Return the (x, y) coordinate for the center point of the cell that contains the specified text.  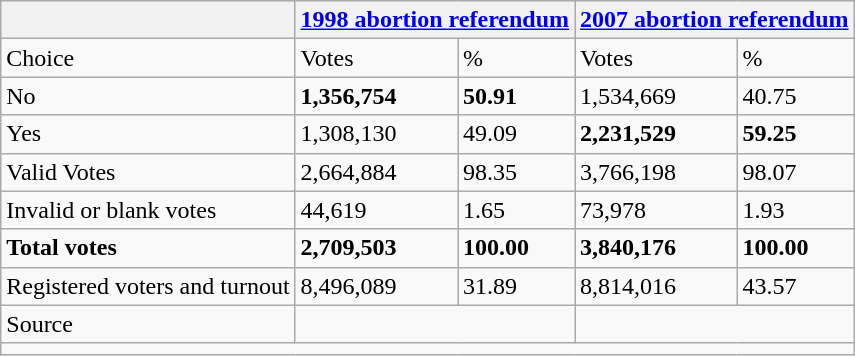
Yes (148, 134)
73,978 (656, 210)
3,840,176 (656, 248)
2,231,529 (656, 134)
50.91 (516, 96)
59.25 (796, 134)
1.65 (516, 210)
1,308,130 (376, 134)
40.75 (796, 96)
Total votes (148, 248)
8,814,016 (656, 286)
2007 abortion referendum (714, 20)
98.07 (796, 172)
43.57 (796, 286)
49.09 (516, 134)
2,709,503 (376, 248)
1.93 (796, 210)
1998 abortion referendum (434, 20)
No (148, 96)
2,664,884 (376, 172)
Choice (148, 58)
Invalid or blank votes (148, 210)
8,496,089 (376, 286)
1,534,669 (656, 96)
44,619 (376, 210)
Valid Votes (148, 172)
Registered voters and turnout (148, 286)
1,356,754 (376, 96)
31.89 (516, 286)
3,766,198 (656, 172)
Source (148, 324)
98.35 (516, 172)
